Capture the cell that displays the provided text and extract its (X, Y) central coordinate. 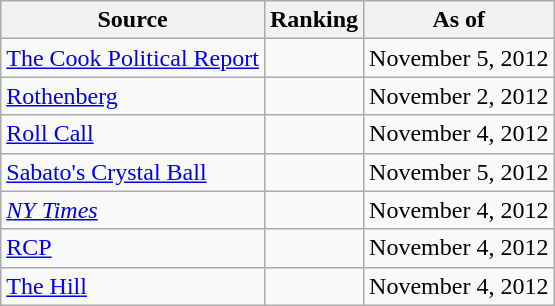
November 2, 2012 (459, 96)
Rothenberg (133, 96)
The Cook Political Report (133, 58)
Roll Call (133, 134)
Sabato's Crystal Ball (133, 172)
As of (459, 20)
NY Times (133, 210)
The Hill (133, 286)
Source (133, 20)
Ranking (314, 20)
RCP (133, 248)
